Output the [x, y] coordinate of the center of the cell containing the given text.  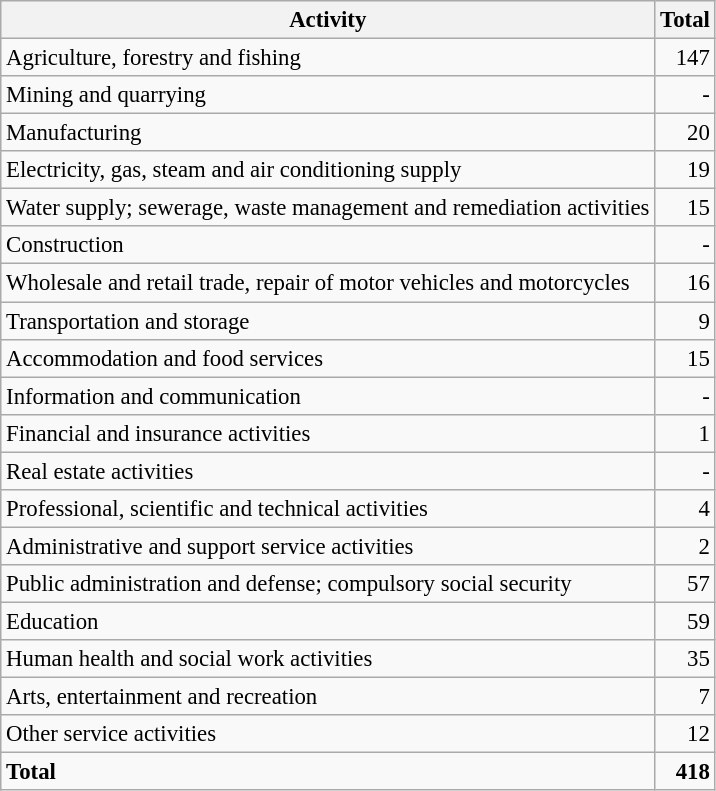
Mining and quarrying [328, 95]
19 [685, 170]
Activity [328, 20]
147 [685, 58]
7 [685, 697]
1 [685, 433]
Financial and insurance activities [328, 433]
Other service activities [328, 734]
57 [685, 584]
Construction [328, 245]
2 [685, 546]
Human health and social work activities [328, 659]
Professional, scientific and technical activities [328, 509]
4 [685, 509]
16 [685, 283]
35 [685, 659]
12 [685, 734]
Transportation and storage [328, 321]
Public administration and defense; compulsory social security [328, 584]
Information and communication [328, 396]
59 [685, 621]
418 [685, 772]
Wholesale and retail trade, repair of motor vehicles and motorcycles [328, 283]
Administrative and support service activities [328, 546]
20 [685, 133]
Real estate activities [328, 471]
Education [328, 621]
Water supply; sewerage, waste management and remediation activities [328, 208]
Accommodation and food services [328, 358]
Arts, entertainment and recreation [328, 697]
Electricity, gas, steam and air conditioning supply [328, 170]
9 [685, 321]
Manufacturing [328, 133]
Agriculture, forestry and fishing [328, 58]
